Find where the given text appears and provide that cell's center as (x, y) coordinate. 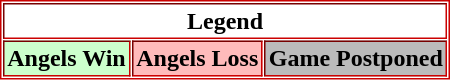
Angels Loss (198, 58)
Angels Win (67, 58)
Game Postponed (356, 58)
Legend (226, 21)
